Locate the cell with the specified text and output its [X, Y] center coordinate. 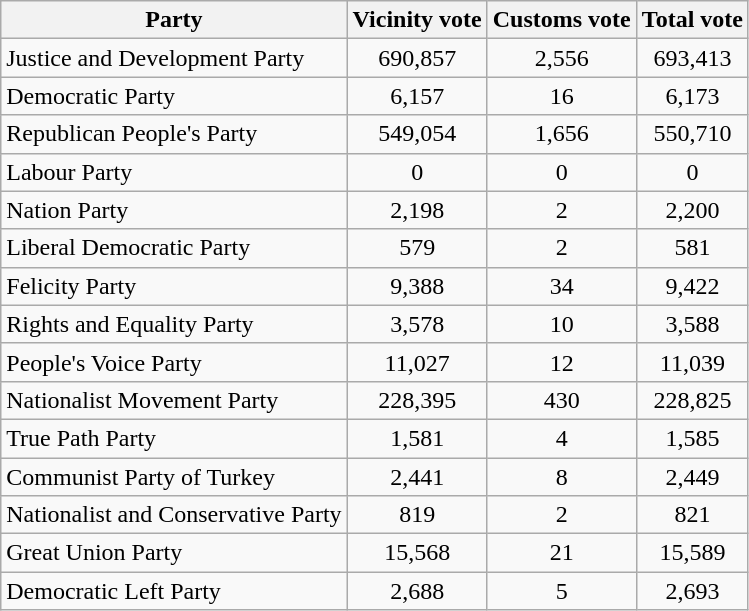
228,395 [417, 400]
690,857 [417, 58]
Nationalist and Conservative Party [174, 515]
550,710 [692, 134]
21 [562, 553]
1,656 [562, 134]
549,054 [417, 134]
9,388 [417, 286]
Labour Party [174, 172]
Rights and Equality Party [174, 324]
819 [417, 515]
1,581 [417, 438]
11,027 [417, 362]
2,693 [692, 591]
15,568 [417, 553]
Republican People's Party [174, 134]
True Path Party [174, 438]
Customs vote [562, 20]
3,578 [417, 324]
2,449 [692, 477]
430 [562, 400]
2,556 [562, 58]
Nationalist Movement Party [174, 400]
Great Union Party [174, 553]
821 [692, 515]
693,413 [692, 58]
228,825 [692, 400]
9,422 [692, 286]
5 [562, 591]
6,157 [417, 96]
Felicity Party [174, 286]
8 [562, 477]
Nation Party [174, 210]
12 [562, 362]
15,589 [692, 553]
Total vote [692, 20]
Democratic Left Party [174, 591]
Communist Party of Turkey [174, 477]
3,588 [692, 324]
Party [174, 20]
2,200 [692, 210]
Democratic Party [174, 96]
Liberal Democratic Party [174, 248]
16 [562, 96]
People's Voice Party [174, 362]
581 [692, 248]
2,198 [417, 210]
2,688 [417, 591]
10 [562, 324]
2,441 [417, 477]
11,039 [692, 362]
6,173 [692, 96]
4 [562, 438]
34 [562, 286]
Vicinity vote [417, 20]
579 [417, 248]
Justice and Development Party [174, 58]
1,585 [692, 438]
